Find where the given text appears and provide that cell's center as (x, y) coordinate. 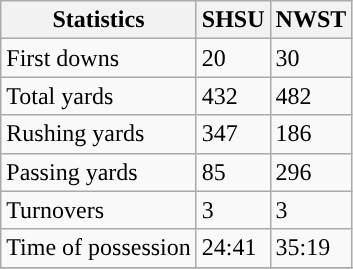
20 (233, 58)
Time of possession (99, 248)
482 (311, 96)
NWST (311, 20)
347 (233, 134)
296 (311, 172)
30 (311, 58)
Passing yards (99, 172)
SHSU (233, 20)
432 (233, 96)
Rushing yards (99, 134)
First downs (99, 58)
35:19 (311, 248)
Total yards (99, 96)
85 (233, 172)
Statistics (99, 20)
186 (311, 134)
Turnovers (99, 210)
24:41 (233, 248)
